Determine the (x, y) coordinate at the center of the cell enclosing the given text.  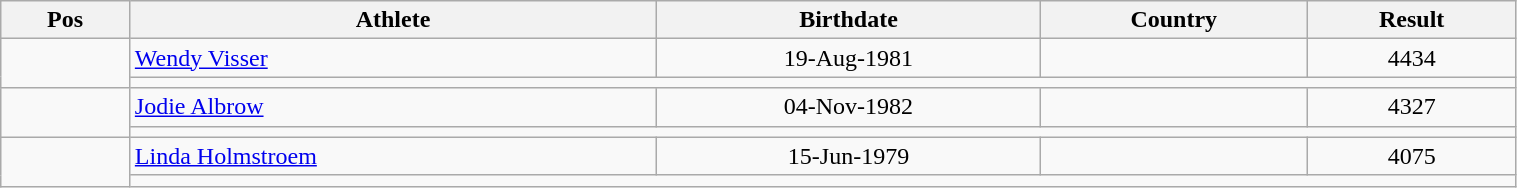
15-Jun-1979 (849, 156)
04-Nov-1982 (849, 107)
Pos (66, 20)
Country (1174, 20)
Result (1412, 20)
Jodie Albrow (392, 107)
Wendy Visser (392, 58)
4434 (1412, 58)
Birthdate (849, 20)
4327 (1412, 107)
19-Aug-1981 (849, 58)
Linda Holmstroem (392, 156)
4075 (1412, 156)
Athlete (392, 20)
